For the text-containing cell, return its midpoint in [x, y] coordinate format. 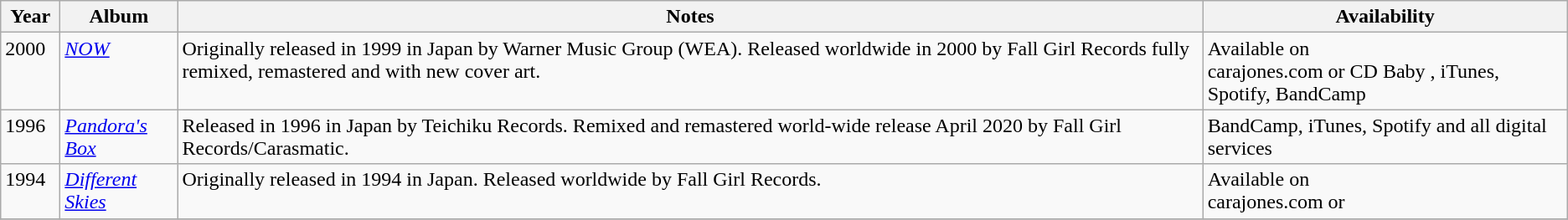
BandCamp, iTunes, Spotify and all digital services [1385, 137]
1996 [30, 137]
Originally released in 1994 in Japan. Released worldwide by Fall Girl Records. [690, 191]
Different Skies [119, 191]
Available oncarajones.com or [1385, 191]
Available oncarajones.com or CD Baby , iTunes, Spotify, BandCamp [1385, 71]
Released in 1996 in Japan by Teichiku Records. Remixed and remastered world-wide release April 2020 by Fall Girl Records/Carasmatic. [690, 137]
1994 [30, 191]
Album [119, 17]
Year [30, 17]
Notes [690, 17]
NOW [119, 71]
2000 [30, 71]
Availability [1385, 17]
Pandora's Box [119, 137]
